Extract the [x, y] coordinate from the center of the cell holding the provided text.  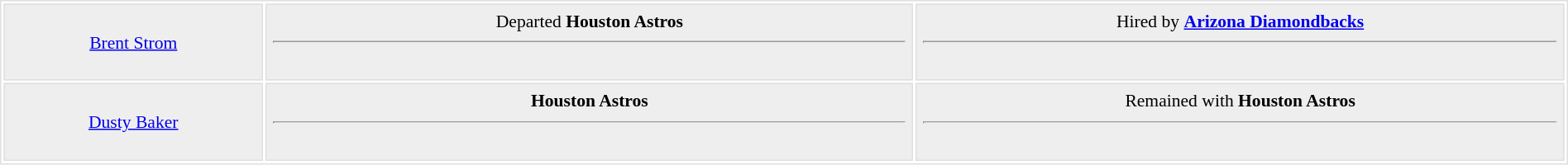
Remained with Houston Astros [1241, 122]
Departed Houston Astros [590, 42]
Brent Strom [132, 42]
Dusty Baker [132, 122]
Hired by Arizona Diamondbacks [1241, 42]
Houston Astros [590, 122]
